Find where the given text appears and provide that cell's center as (X, Y) coordinate. 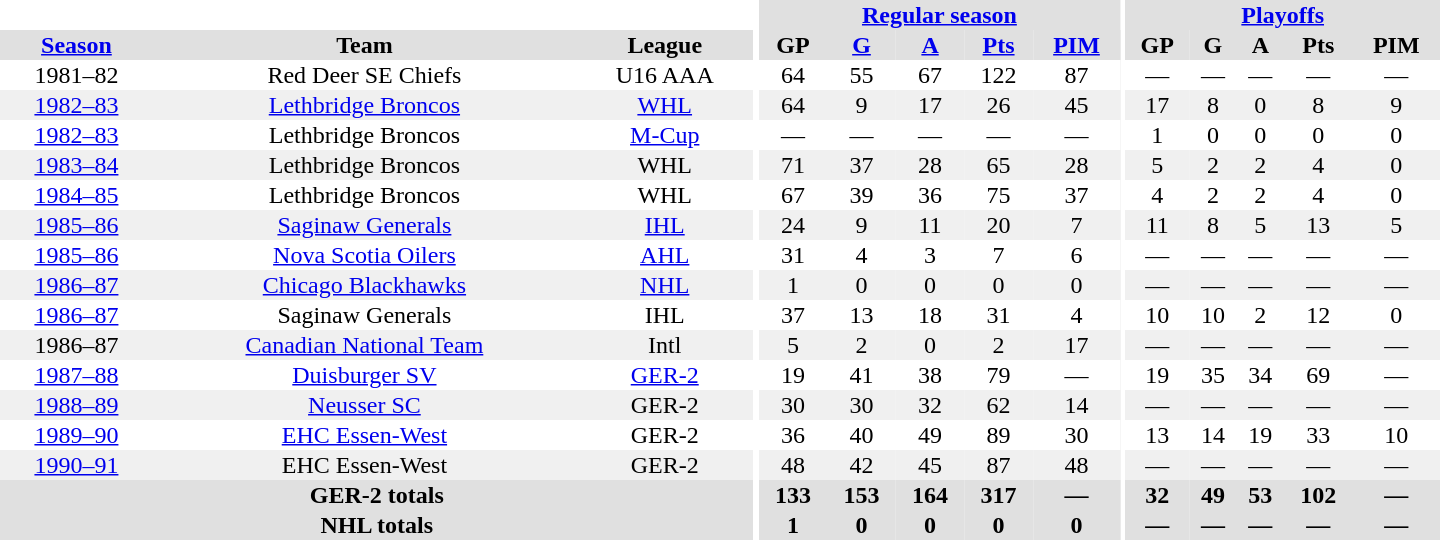
NHL (664, 285)
26 (998, 105)
U16 AAA (664, 75)
34 (1260, 375)
53 (1260, 495)
40 (862, 435)
33 (1318, 435)
317 (998, 495)
164 (930, 495)
Canadian National Team (364, 345)
Red Deer SE Chiefs (364, 75)
Neusser SC (364, 405)
Season (76, 45)
20 (998, 225)
1984–85 (76, 195)
69 (1318, 375)
Intl (664, 345)
24 (794, 225)
League (664, 45)
42 (862, 465)
1981–82 (76, 75)
Regular season (940, 15)
AHL (664, 255)
18 (930, 315)
Team (364, 45)
65 (998, 165)
1987–88 (76, 375)
NHL totals (376, 525)
89 (998, 435)
38 (930, 375)
1990–91 (76, 465)
79 (998, 375)
39 (862, 195)
55 (862, 75)
1989–90 (76, 435)
1983–84 (76, 165)
41 (862, 375)
133 (794, 495)
Nova Scotia Oilers (364, 255)
75 (998, 195)
71 (794, 165)
153 (862, 495)
3 (930, 255)
122 (998, 75)
M-Cup (664, 135)
6 (1076, 255)
Duisburger SV (364, 375)
Playoffs (1282, 15)
62 (998, 405)
1988–89 (76, 405)
12 (1318, 315)
Chicago Blackhawks (364, 285)
35 (1212, 375)
GER-2 totals (376, 495)
102 (1318, 495)
